Output the [x, y] coordinate of the center of the cell containing the given text.  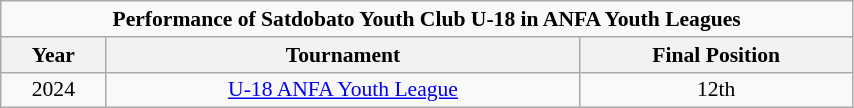
Tournament [343, 55]
12th [716, 90]
U-18 ANFA Youth League [343, 90]
Performance of Satdobato Youth Club U-18 in ANFA Youth Leagues [427, 19]
2024 [54, 90]
Year [54, 55]
Final Position [716, 55]
